Return the [X, Y] coordinate for the center point of the cell that contains the specified text.  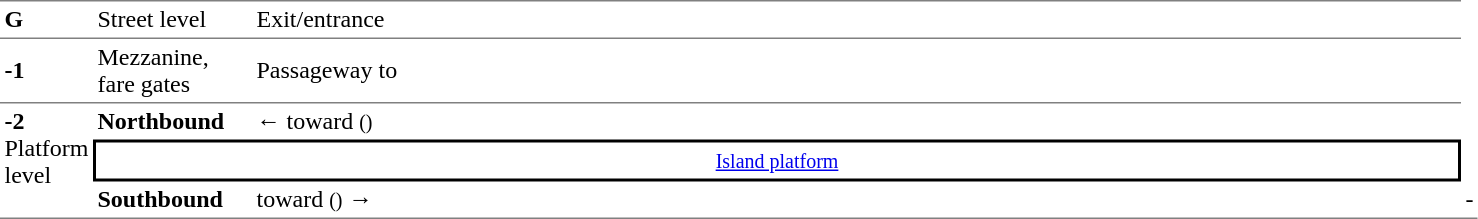
-1 [46, 71]
Mezzanine, fare gates [172, 71]
Passageway to [856, 71]
Northbound [172, 122]
G [46, 20]
Exit/entrance [856, 20]
← toward () [856, 122]
Street level [172, 20]
Island platform [777, 161]
